From the cell containing the given text, extract its center point as (x, y) coordinate. 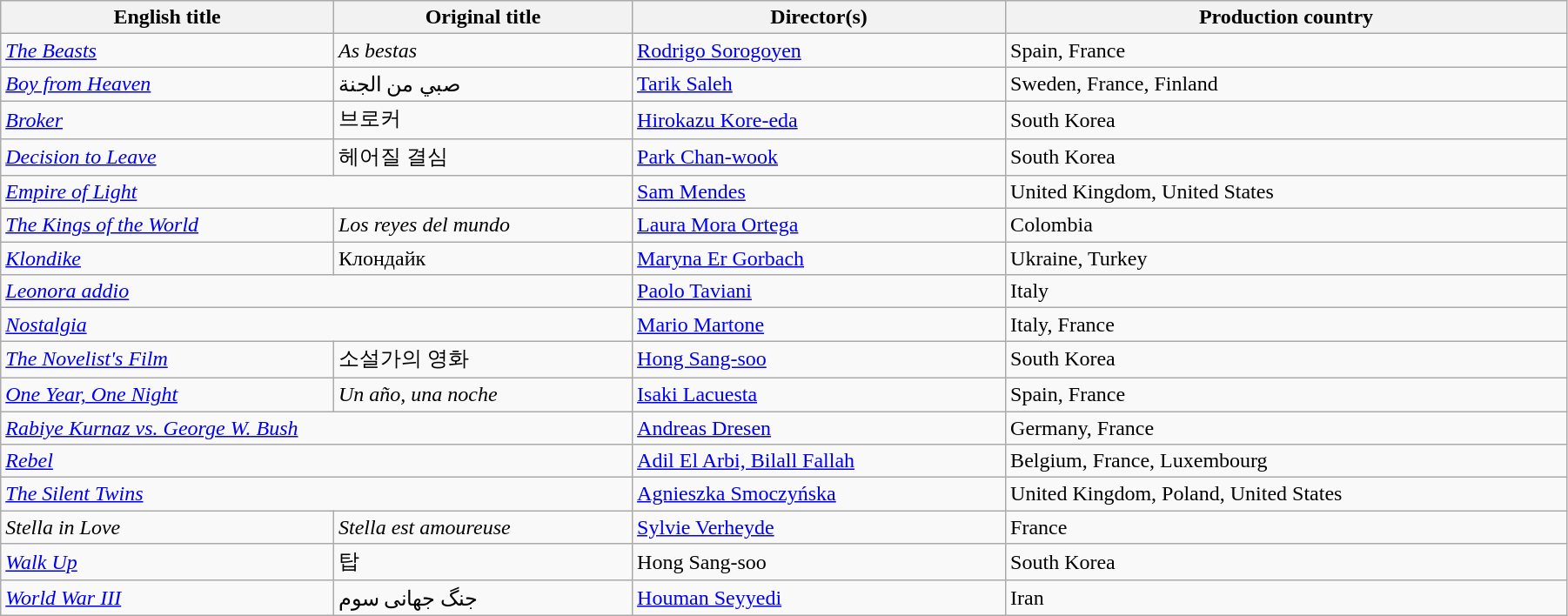
Rebel (317, 461)
Tarik Saleh (820, 84)
English title (167, 17)
Germany, France (1286, 427)
United Kingdom, Poland, United States (1286, 494)
Agnieszka Smoczyńska (820, 494)
Director(s) (820, 17)
Sam Mendes (820, 192)
브로커 (482, 120)
Belgium, France, Luxembourg (1286, 461)
Stella est amoureuse (482, 527)
Italy, France (1286, 325)
Decision to Leave (167, 157)
Laura Mora Ortega (820, 225)
Isaki Lacuesta (820, 394)
Broker (167, 120)
Mario Martone (820, 325)
Sweden, France, Finland (1286, 84)
The Novelist's Film (167, 360)
Leonora addio (317, 291)
Colombia (1286, 225)
Maryna Er Gorbach (820, 258)
Iran (1286, 598)
Park Chan-wook (820, 157)
The Kings of the World (167, 225)
Un año, una noche (482, 394)
소설가의 영화 (482, 360)
Production country (1286, 17)
Adil El Arbi, Bilall Fallah (820, 461)
탑 (482, 562)
World War III (167, 598)
Original title (482, 17)
صبي من الجنة (482, 84)
Houman Seyyedi (820, 598)
Rabiye Kurnaz vs. George W. Bush (317, 427)
Ukraine, Turkey (1286, 258)
Paolo Taviani (820, 291)
Nostalgia (317, 325)
Walk Up (167, 562)
Rodrigo Sorogoyen (820, 50)
Hirokazu Kore-eda (820, 120)
United Kingdom, United States (1286, 192)
One Year, One Night (167, 394)
As bestas (482, 50)
Andreas Dresen (820, 427)
جنگ جهانی سوم (482, 598)
Empire of Light (317, 192)
France (1286, 527)
Klondike (167, 258)
Stella in Love (167, 527)
Клондайк (482, 258)
Italy (1286, 291)
헤어질 결심 (482, 157)
Los reyes del mundo (482, 225)
Sylvie Verheyde (820, 527)
The Silent Twins (317, 494)
Boy from Heaven (167, 84)
The Beasts (167, 50)
